Detect which cell encompasses the target text, then output its [x, y] center coordinate. 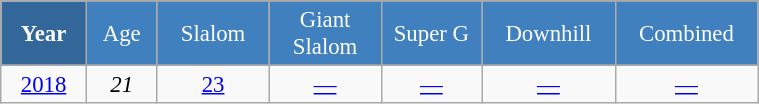
GiantSlalom [325, 34]
Combined [686, 34]
21 [122, 85]
Age [122, 34]
Super G [432, 34]
Slalom [213, 34]
23 [213, 85]
Downhill [549, 34]
2018 [44, 85]
Year [44, 34]
